Find where the given text appears and provide that cell's center as [x, y] coordinate. 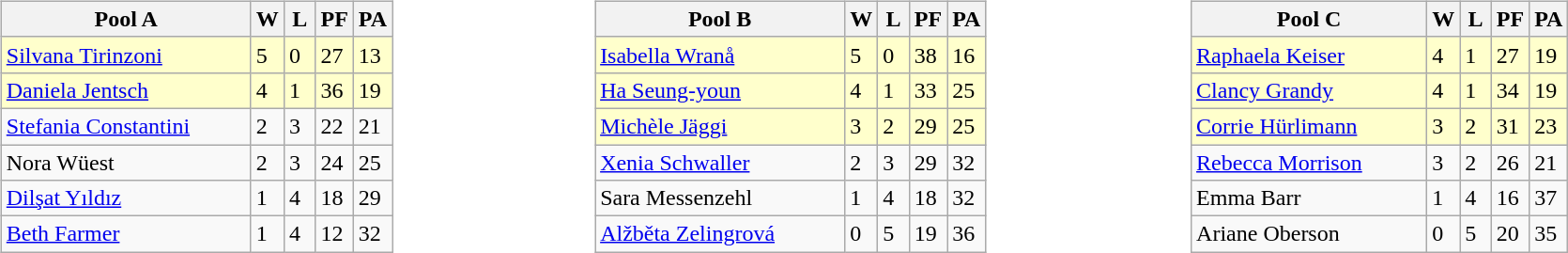
26 [1510, 163]
Michèle Jäggi [720, 126]
23 [1549, 126]
Raphaela Keiser [1309, 55]
Dilşat Yıldız [126, 198]
Pool A [126, 19]
33 [928, 90]
Clancy Grandy [1309, 90]
31 [1510, 126]
Daniela Jentsch [126, 90]
Rebecca Morrison [1309, 163]
Xenia Schwaller [720, 163]
22 [334, 126]
Nora Wüest [126, 163]
Emma Barr [1309, 198]
13 [372, 55]
37 [1549, 198]
Corrie Hürlimann [1309, 126]
Pool C [1309, 19]
Silvana Tirinzoni [126, 55]
Beth Farmer [126, 234]
Ariane Oberson [1309, 234]
35 [1549, 234]
Pool B [720, 19]
20 [1510, 234]
34 [1510, 90]
12 [334, 234]
24 [334, 163]
Stefania Constantini [126, 126]
Sara Messenzehl [720, 198]
Isabella Wranå [720, 55]
Ha Seung-youn [720, 90]
Alžběta Zelingrová [720, 234]
38 [928, 55]
